Extract the [X, Y] coordinate from the center of the cell holding the provided text.  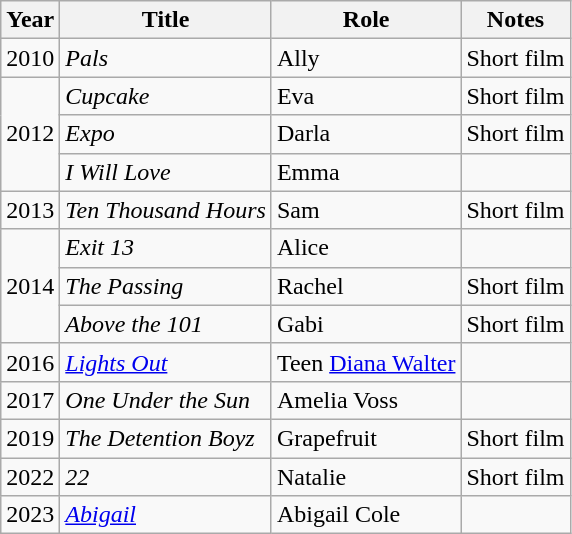
Ten Thousand Hours [166, 210]
Teen Diana Walter [366, 362]
2013 [30, 210]
One Under the Sun [166, 400]
Lights Out [166, 362]
Natalie [366, 477]
Expo [166, 134]
Eva [366, 96]
2023 [30, 515]
Title [166, 20]
Abigail Cole [366, 515]
Grapefruit [366, 438]
2014 [30, 286]
Cupcake [166, 96]
Abigail [166, 515]
Rachel [366, 286]
Emma [366, 172]
Sam [366, 210]
Ally [366, 58]
2012 [30, 134]
Amelia Voss [366, 400]
Above the 101 [166, 324]
Notes [516, 20]
2017 [30, 400]
Year [30, 20]
Darla [366, 134]
2022 [30, 477]
Pals [166, 58]
2010 [30, 58]
2016 [30, 362]
Role [366, 20]
22 [166, 477]
Exit 13 [166, 248]
I Will Love [166, 172]
2019 [30, 438]
The Passing [166, 286]
Alice [366, 248]
The Detention Boyz [166, 438]
Gabi [366, 324]
